Scan for the cell matching the given text and deliver its (X, Y) coordinate at center. 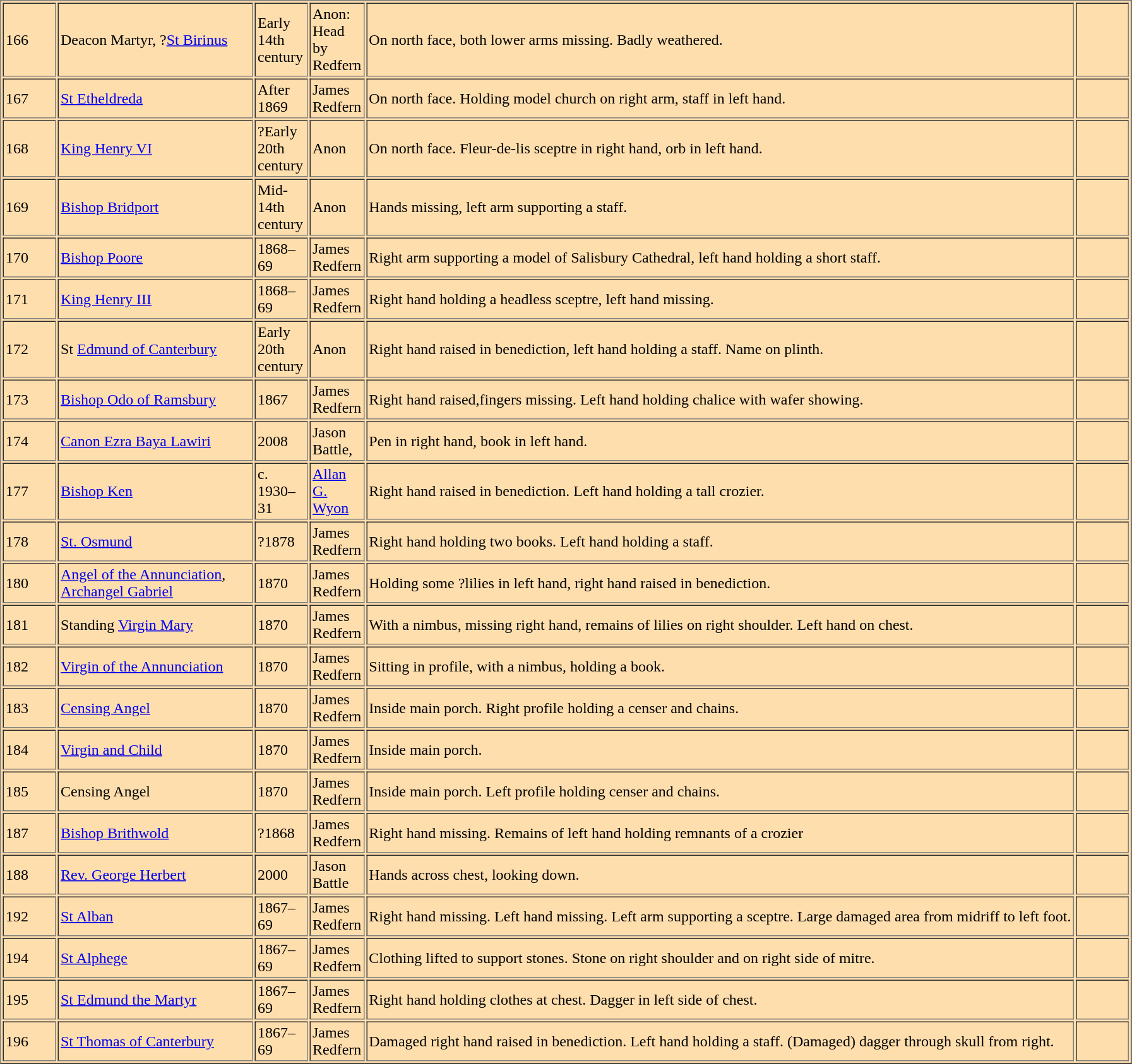
St Edmund of Canterbury (155, 349)
Virgin of the Annunciation (155, 666)
Early 20th century (282, 349)
184 (29, 750)
Inside main porch. Right profile holding a censer and chains. (720, 708)
Bishop Brithwold (155, 833)
After 1869 (282, 98)
167 (29, 98)
Standing Virgin Mary (155, 625)
King Henry VI (155, 148)
St Thomas of Canterbury (155, 1041)
Canon Ezra Baya Lawiri (155, 442)
172 (29, 349)
Right hand missing. Left hand missing. Left arm supporting a sceptre. Large damaged area from midriff to left foot. (720, 916)
187 (29, 833)
188 (29, 875)
Early 14th century (282, 39)
2008 (282, 442)
Right hand missing. Remains of left hand holding remnants of a crozier (720, 833)
168 (29, 148)
181 (29, 625)
Jason Battle, (337, 442)
Virgin and Child (155, 750)
178 (29, 541)
?1868 (282, 833)
Bishop Poore (155, 257)
185 (29, 791)
Holding some ?lilies in left hand, right hand raised in benediction. (720, 583)
St Etheldreda (155, 98)
Right hand holding two books. Left hand holding a staff. (720, 541)
196 (29, 1041)
194 (29, 958)
On north face. Fleur-de-lis sceptre in right hand, orb in left hand. (720, 148)
Jason Battle (337, 875)
On north face. Holding model church on right arm, staff in left hand. (720, 98)
?1878 (282, 541)
Damaged right hand raised in benediction. Left hand holding a staff. (Damaged) dagger through skull from right. (720, 1041)
183 (29, 708)
Allan G. Wyon (337, 492)
Deacon Martyr, ?St Birinus (155, 39)
Inside main porch. Left profile holding censer and chains. (720, 791)
180 (29, 583)
St Edmund the Martyr (155, 1000)
Right hand holding a headless sceptre, left hand missing. (720, 299)
166 (29, 39)
174 (29, 442)
Mid-14th century (282, 208)
St Alban (155, 916)
King Henry III (155, 299)
177 (29, 492)
Bishop Bridport (155, 208)
Right hand raised,fingers missing. Left hand holding chalice with wafer showing. (720, 400)
Clothing lifted to support stones. Stone on right shoulder and on right side of mitre. (720, 958)
2000 (282, 875)
173 (29, 400)
Right arm supporting a model of Salisbury Cathedral, left hand holding a short staff. (720, 257)
Pen in right hand, book in left hand. (720, 442)
Angel of the Annunciation, Archangel Gabriel (155, 583)
St Alphege (155, 958)
c. 1930–31 (282, 492)
Sitting in profile, with a nimbus, holding a book. (720, 666)
Hands missing, left arm supporting a staff. (720, 208)
Inside main porch. (720, 750)
Right hand raised in benediction. Left hand holding a tall crozier. (720, 492)
192 (29, 916)
1867 (282, 400)
Hands across chest, looking down. (720, 875)
St. Osmund (155, 541)
With a nimbus, missing right hand, remains of lilies on right shoulder. Left hand on chest. (720, 625)
On north face, both lower arms missing. Badly weathered. (720, 39)
195 (29, 1000)
Right hand raised in benediction, left hand holding a staff. Name on plinth. (720, 349)
?Early 20th century (282, 148)
Bishop Ken (155, 492)
182 (29, 666)
Bishop Odo of Ramsbury (155, 400)
Right hand holding clothes at chest. Dagger in left side of chest. (720, 1000)
170 (29, 257)
171 (29, 299)
Anon: Head by Redfern (337, 39)
169 (29, 208)
Rev. George Herbert (155, 875)
